Output the [x, y] coordinate of the center of the cell containing the given text.  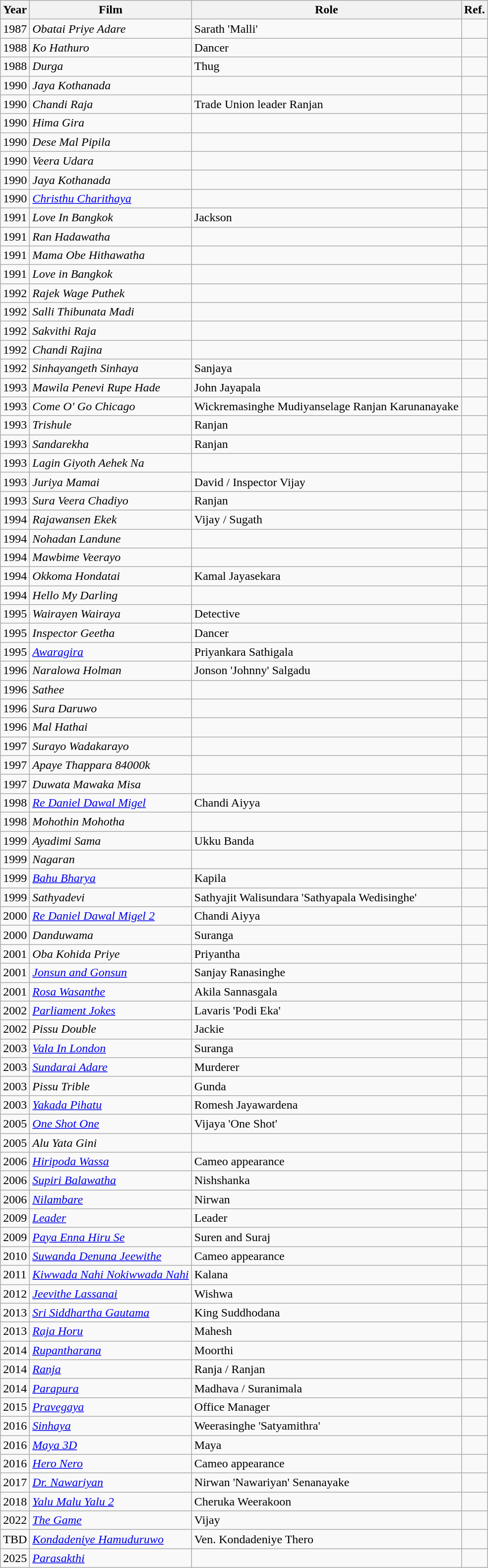
Sandarekha [111, 444]
Wairayen Wairaya [111, 614]
Alu Yata Gini [111, 1142]
Kondadeniye Hamuduruwo [111, 1539]
Danduwama [111, 935]
Obatai Priye Adare [111, 29]
2018 [15, 1502]
Ko Hathuro [111, 48]
Sura Daruwo [111, 708]
Parasakthi [111, 1558]
Pissu Trible [111, 1086]
Gunda [326, 1086]
Hiripoda Wassa [111, 1162]
Nishshanka [326, 1181]
Raja Horu [111, 1331]
Role [326, 10]
Parliament Jokes [111, 1010]
Lavaris 'Podi Eka' [326, 1010]
Mawbime Veerayo [111, 558]
Kapila [326, 878]
Sarath 'Malli' [326, 29]
Sura Veera Chadiyo [111, 501]
Murderer [326, 1067]
Rajawansen Ekek [111, 519]
Nirwan [326, 1199]
Hima Gira [111, 123]
Trade Union leader Ranjan [326, 104]
Awaragira [111, 652]
Vala In London [111, 1048]
Ref. [474, 10]
Year [15, 10]
Jonsun and Gonsun [111, 973]
Juriya Mamai [111, 482]
Paya Enna Hiru Se [111, 1237]
Christhu Charithaya [111, 198]
Maya 3D [111, 1445]
2012 [15, 1294]
Nilambare [111, 1199]
2025 [15, 1558]
Yalu Malu Yalu 2 [111, 1502]
Kamal Jayasekara [326, 576]
David / Inspector Vijay [326, 482]
Dese Mal Pipila [111, 142]
Sanjaya [326, 369]
Trishule [111, 425]
Yakada Pihatu [111, 1105]
Duwata Mawaka Misa [111, 784]
Akila Sannasgala [326, 992]
Okkoma Hondatai [111, 576]
Re Daniel Dawal Migel 2 [111, 916]
Romesh Jayawardena [326, 1105]
Salli Thibunata Madi [111, 312]
Rosa Wasanthe [111, 992]
Love in Bangkok [111, 274]
Jeevithe Lassanai [111, 1294]
John Jayapala [326, 387]
2015 [15, 1407]
2022 [15, 1520]
Re Daniel Dawal Migel [111, 803]
2011 [15, 1275]
Mohothin Mohotha [111, 821]
Hero Nero [111, 1464]
Apaye Thappara 84000k [111, 765]
Parapura [111, 1388]
Nagaran [111, 860]
Ranja [111, 1369]
Pravegaya [111, 1407]
Sundarai Adare [111, 1067]
Sri Siddhartha Gautama [111, 1313]
Ukku Banda [326, 841]
Supiri Balawatha [111, 1181]
Suren and Suraj [326, 1237]
2017 [15, 1483]
The Game [111, 1520]
Veera Udara [111, 161]
King Suddhodana [326, 1313]
Nirwan 'Nawariyan' Senanayake [326, 1483]
Sinhayangeth Sinhaya [111, 369]
Chandi Rajina [111, 350]
Wishwa [326, 1294]
Thug [326, 66]
Ran Hadawatha [111, 237]
Suwanda Denuna Jeewithe [111, 1256]
Film [111, 10]
Cheruka Weerakoon [326, 1502]
Kalana [326, 1275]
Rajek Wage Puthek [111, 293]
Ven. Kondadeniye Thero [326, 1539]
Office Manager [326, 1407]
Jonson 'Johnny' Salgadu [326, 671]
Oba Kohida Priye [111, 954]
Vijay / Sugath [326, 519]
Sinhaya [111, 1426]
2010 [15, 1256]
Rupantharana [111, 1350]
Mawila Penevi Rupe Hade [111, 387]
Mama Obe Hithawatha [111, 255]
Ranja / Ranjan [326, 1369]
Surayo Wadakarayo [111, 746]
Naralowa Holman [111, 671]
Pissu Double [111, 1029]
Sathee [111, 690]
Lagin Giyoth Aehek Na [111, 463]
Jackson [326, 217]
Maya [326, 1445]
Come O' Go Chicago [111, 406]
Nohadan Landune [111, 538]
Dr. Nawariyan [111, 1483]
Jackie [326, 1029]
Mal Hathai [111, 727]
Bahu Bharya [111, 878]
Sakvithi Raja [111, 331]
Mahesh [326, 1331]
Vijay [326, 1520]
Sathyadevi [111, 897]
One Shot One [111, 1124]
Sanjay Ranasinghe [326, 973]
Weerasinghe 'Satyamithra' [326, 1426]
Hello My Darling [111, 595]
Detective [326, 614]
Sathyajit Walisundara 'Sathyapala Wedisinghe' [326, 897]
Priyantha [326, 954]
1987 [15, 29]
Love In Bangkok [111, 217]
Ayadimi Sama [111, 841]
Inspector Geetha [111, 633]
Priyankara Sathigala [326, 652]
Kiwwada Nahi Nokiwwada Nahi [111, 1275]
Wickremasinghe Mudiyanselage Ranjan Karunanayake [326, 406]
Chandi Raja [111, 104]
Moorthi [326, 1350]
Vijaya 'One Shot' [326, 1124]
Durga [111, 66]
TBD [15, 1539]
Madhava / Suranimala [326, 1388]
